Pinpoint the cell where the given text exists, returning its (x, y) midpoint coordinate. 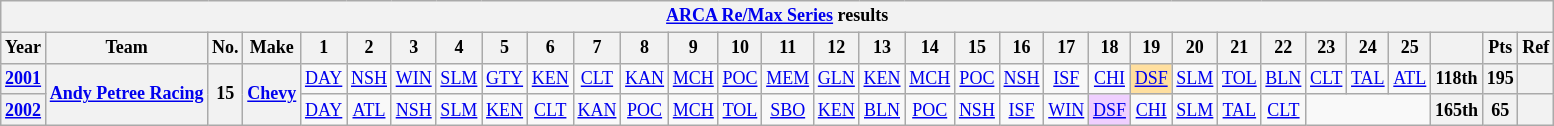
2 (370, 48)
Andy Petree Racing (126, 94)
6 (550, 48)
No. (226, 48)
Chevy (272, 94)
10 (740, 48)
4 (459, 48)
23 (1326, 48)
2002 (24, 110)
11 (788, 48)
14 (930, 48)
1 (324, 48)
25 (1410, 48)
24 (1368, 48)
9 (693, 48)
118th (1457, 78)
Year (24, 48)
3 (414, 48)
8 (645, 48)
12 (836, 48)
Make (272, 48)
65 (1500, 110)
GTY (505, 78)
22 (1284, 48)
5 (505, 48)
19 (1151, 48)
17 (1066, 48)
Team (126, 48)
Pts (1500, 48)
GLN (836, 78)
13 (882, 48)
MEM (788, 78)
ARCA Re/Max Series results (778, 16)
2001 (24, 78)
18 (1110, 48)
195 (1500, 78)
20 (1195, 48)
SBO (788, 110)
Ref (1536, 48)
16 (1022, 48)
165th (1457, 110)
7 (597, 48)
21 (1240, 48)
